Scan for the cell matching the given text and deliver its [X, Y] coordinate at center. 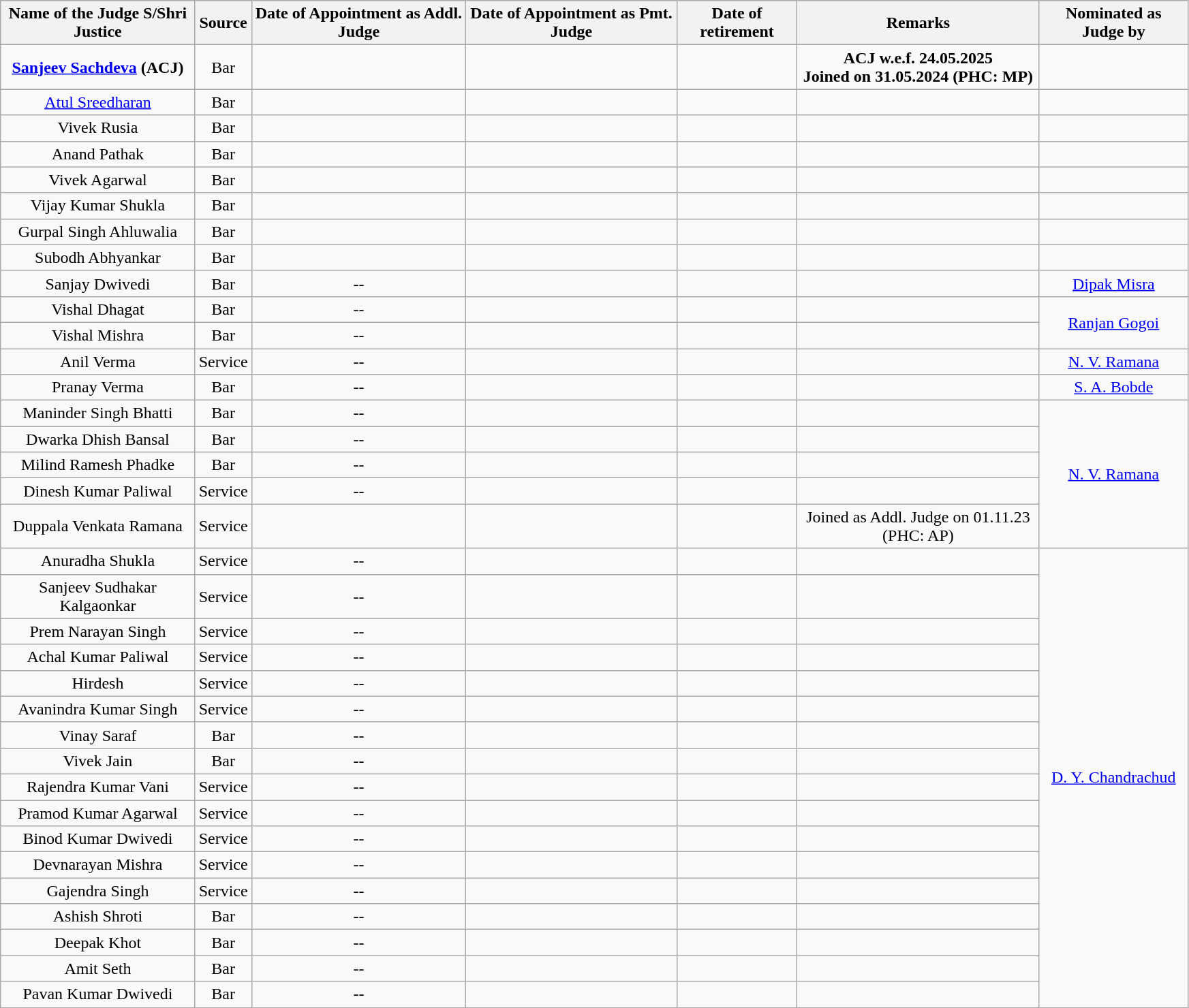
Atul Sreedharan [98, 102]
Anand Pathak [98, 154]
Gajendra Singh [98, 891]
Pramod Kumar Agarwal [98, 813]
Dipak Misra [1113, 283]
Vishal Mishra [98, 335]
S. A. Bobde [1113, 388]
Deepak Khot [98, 943]
Rajendra Kumar Vani [98, 787]
Nominated as Judge by [1113, 23]
Anil Verma [98, 362]
Maninder Singh Bhatti [98, 413]
Source [223, 23]
Hirdesh [98, 683]
Gurpal Singh Ahluwalia [98, 232]
Avanindra Kumar Singh [98, 709]
Vijay Kumar Shukla [98, 206]
Date of retirement [737, 23]
Sanjeev Sudhakar Kalgaonkar [98, 597]
Milind Ramesh Phadke [98, 465]
Date of Appointment as Addl. Judge [358, 23]
Vinay Saraf [98, 735]
Joined as Addl. Judge on 01.11.23 (PHC: AP) [918, 526]
D. Y. Chandrachud [1113, 778]
Pavan Kumar Dwivedi [98, 994]
Date of Appointment as Pmt. Judge [572, 23]
Vivek Rusia [98, 128]
ACJ w.e.f. 24.05.2025Joined on 31.05.2024 (PHC: MP) [918, 67]
Prem Narayan Singh [98, 631]
Achal Kumar Paliwal [98, 657]
Binod Kumar Dwivedi [98, 839]
Sanjay Dwivedi [98, 283]
Dinesh Kumar Paliwal [98, 491]
Ashish Shroti [98, 917]
Anuradha Shukla [98, 561]
Name of the Judge S/Shri Justice [98, 23]
Amit Seth [98, 968]
Duppala Venkata Ramana [98, 526]
Subodh Abhyankar [98, 257]
Remarks [918, 23]
Vivek Agarwal [98, 180]
Sanjeev Sachdeva (ACJ) [98, 67]
Dwarka Dhish Bansal [98, 439]
Vishal Dhagat [98, 309]
Devnarayan Mishra [98, 865]
Pranay Verma [98, 388]
Ranjan Gogoi [1113, 322]
Vivek Jain [98, 761]
